From the cell containing the given text, extract its center point as (X, Y) coordinate. 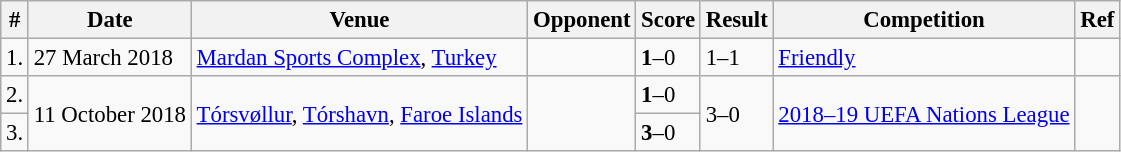
Date (110, 20)
Competition (924, 20)
Venue (359, 20)
Mardan Sports Complex, Turkey (359, 58)
Opponent (582, 20)
Result (736, 20)
11 October 2018 (110, 114)
Ref (1098, 20)
1. (15, 58)
Friendly (924, 58)
Score (668, 20)
2. (15, 95)
2018–19 UEFA Nations League (924, 114)
# (15, 20)
3. (15, 133)
27 March 2018 (110, 58)
1–1 (736, 58)
Tórsvøllur, Tórshavn, Faroe Islands (359, 114)
